Detect which cell encompasses the target text, then output its [X, Y] center coordinate. 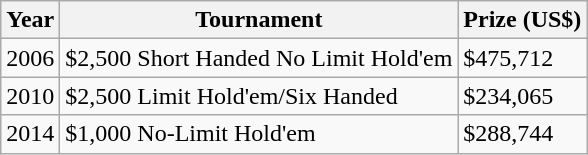
$288,744 [522, 134]
2014 [30, 134]
$1,000 No-Limit Hold'em [259, 134]
$234,065 [522, 96]
$2,500 Limit Hold'em/Six Handed [259, 96]
2010 [30, 96]
$2,500 Short Handed No Limit Hold'em [259, 58]
2006 [30, 58]
$475,712 [522, 58]
Year [30, 20]
Prize (US$) [522, 20]
Tournament [259, 20]
